Locate the cell with the specified text and output its (x, y) center coordinate. 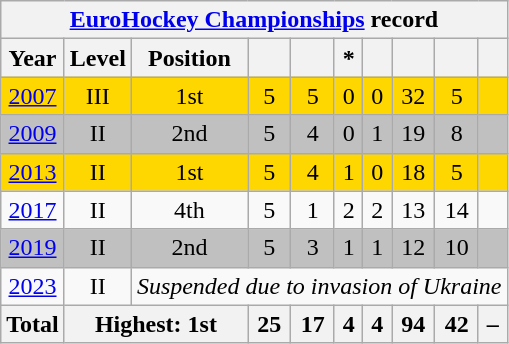
Total (33, 324)
III (98, 96)
* (348, 58)
2017 (33, 210)
13 (414, 210)
14 (456, 210)
Level (98, 58)
19 (414, 134)
Year (33, 58)
4th (189, 210)
– (492, 324)
Suspended due to invasion of Ukraine (319, 286)
25 (270, 324)
32 (414, 96)
8 (456, 134)
2019 (33, 248)
2007 (33, 96)
12 (414, 248)
42 (456, 324)
18 (414, 172)
2009 (33, 134)
3 (312, 248)
10 (456, 248)
2013 (33, 172)
Position (189, 58)
Highest: 1st (156, 324)
17 (312, 324)
EuroHockey Championships record (254, 20)
2023 (33, 286)
94 (414, 324)
